Scan for the cell matching the given text and deliver its [x, y] coordinate at center. 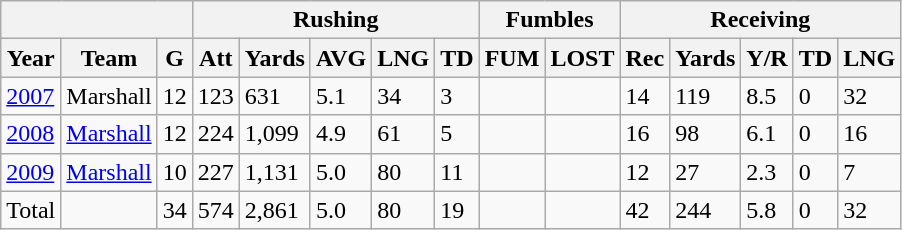
7 [870, 172]
Rec [645, 58]
Att [216, 58]
FUM [512, 58]
Fumbles [550, 20]
11 [457, 172]
98 [706, 134]
42 [645, 210]
244 [706, 210]
Receiving [760, 20]
10 [174, 172]
61 [404, 134]
Y/R [767, 58]
227 [216, 172]
6.1 [767, 134]
2.3 [767, 172]
2007 [31, 96]
Team [109, 58]
2,861 [274, 210]
LOST [582, 58]
119 [706, 96]
574 [216, 210]
2008 [31, 134]
224 [216, 134]
AVG [340, 58]
Rushing [336, 20]
Total [31, 210]
27 [706, 172]
631 [274, 96]
5.8 [767, 210]
5.1 [340, 96]
14 [645, 96]
Year [31, 58]
1,099 [274, 134]
123 [216, 96]
G [174, 58]
1,131 [274, 172]
3 [457, 96]
4.9 [340, 134]
5 [457, 134]
8.5 [767, 96]
2009 [31, 172]
19 [457, 210]
